Scan for the cell matching the given text and deliver its (X, Y) coordinate at center. 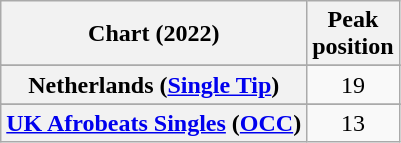
Peak position (353, 34)
UK Afrobeats Singles (OCC) (154, 123)
Netherlands (Single Tip) (154, 85)
19 (353, 85)
13 (353, 123)
Chart (2022) (154, 34)
